Detect which cell encompasses the target text, then output its (X, Y) center coordinate. 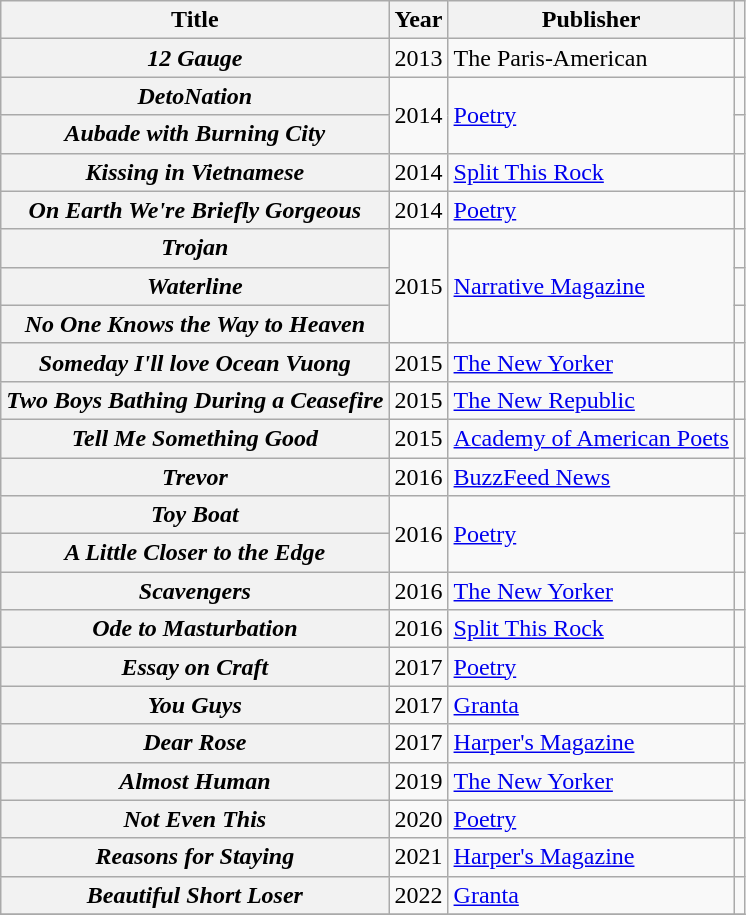
Kissing in Vietnamese (195, 172)
2021 (418, 857)
Almost Human (195, 781)
Trevor (195, 477)
2013 (418, 58)
Ode to Masturbation (195, 629)
The New Republic (591, 400)
A Little Closer to the Edge (195, 553)
2020 (418, 819)
Two Boys Bathing During a Ceasefire (195, 400)
Aubade with Burning City (195, 134)
On Earth We're Briefly Gorgeous (195, 210)
No One Knows the Way to Heaven (195, 324)
DetoNation (195, 96)
Dear Rose (195, 743)
2019 (418, 781)
You Guys (195, 705)
Someday I'll love Ocean Vuong (195, 362)
12 Gauge (195, 58)
Essay on Craft (195, 667)
Trojan (195, 248)
2022 (418, 895)
Not Even This (195, 819)
Narrative Magazine (591, 286)
Beautiful Short Loser (195, 895)
Academy of American Poets (591, 438)
Toy Boat (195, 515)
BuzzFeed News (591, 477)
Scavengers (195, 591)
Tell Me Something Good (195, 438)
Reasons for Staying (195, 857)
Title (195, 20)
Publisher (591, 20)
Year (418, 20)
Waterline (195, 286)
The Paris-American (591, 58)
